From the cell containing the given text, extract its center point as (X, Y) coordinate. 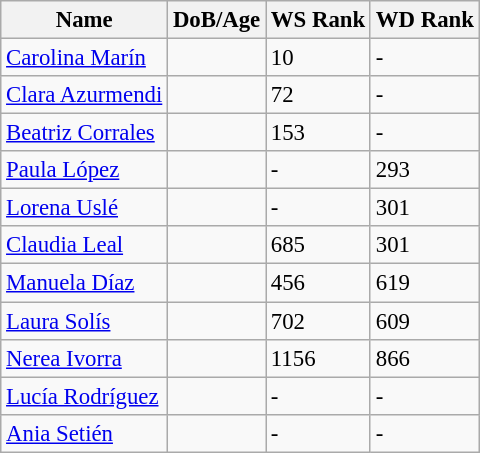
Nerea Ivorra (84, 358)
702 (318, 321)
153 (318, 133)
866 (424, 358)
Beatriz Corrales (84, 133)
619 (424, 283)
WD Rank (424, 20)
Name (84, 20)
Claudia Leal (84, 245)
Lorena Uslé (84, 208)
Laura Solís (84, 321)
10 (318, 58)
293 (424, 170)
Manuela Díaz (84, 283)
Lucía Rodríguez (84, 396)
Clara Azurmendi (84, 95)
72 (318, 95)
456 (318, 283)
609 (424, 321)
Ania Setién (84, 433)
Paula López (84, 170)
685 (318, 245)
WS Rank (318, 20)
DoB/Age (217, 20)
Carolina Marín (84, 58)
1156 (318, 358)
